Return (x, y) of the center of cell containing provided text 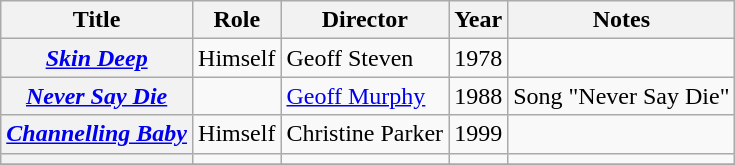
Channelling Baby (97, 134)
Role (237, 20)
Notes (622, 20)
1988 (478, 96)
Skin Deep (97, 58)
Christine Parker (365, 134)
Geoff Steven (365, 58)
Geoff Murphy (365, 96)
Year (478, 20)
Song "Never Say Die" (622, 96)
Never Say Die (97, 96)
Director (365, 20)
1978 (478, 58)
Title (97, 20)
1999 (478, 134)
